Output the [x, y] coordinate of the center of the cell containing the given text.  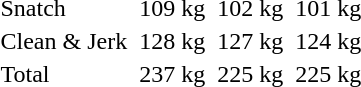
127 kg [250, 41]
128 kg [172, 41]
